Determine the (x, y) coordinate at the center of the cell enclosing the given text.  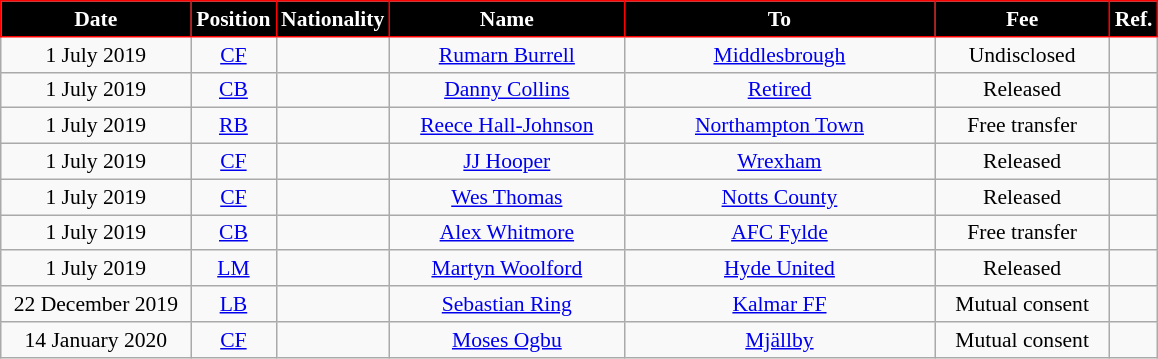
LB (234, 304)
Name (506, 19)
AFC Fylde (779, 233)
Position (234, 19)
Martyn Woolford (506, 269)
Danny Collins (506, 90)
Mjällby (779, 340)
Notts County (779, 197)
JJ Hooper (506, 162)
Alex Whitmore (506, 233)
22 December 2019 (96, 304)
To (779, 19)
Retired (779, 90)
LM (234, 269)
Reece Hall-Johnson (506, 126)
14 January 2020 (96, 340)
Ref. (1134, 19)
RB (234, 126)
Northampton Town (779, 126)
Kalmar FF (779, 304)
Moses Ogbu (506, 340)
Hyde United (779, 269)
Sebastian Ring (506, 304)
Nationality (332, 19)
Wes Thomas (506, 197)
Rumarn Burrell (506, 55)
Date (96, 19)
Middlesbrough (779, 55)
Undisclosed (1022, 55)
Fee (1022, 19)
Wrexham (779, 162)
